From the cell containing the given text, extract its center point as [x, y] coordinate. 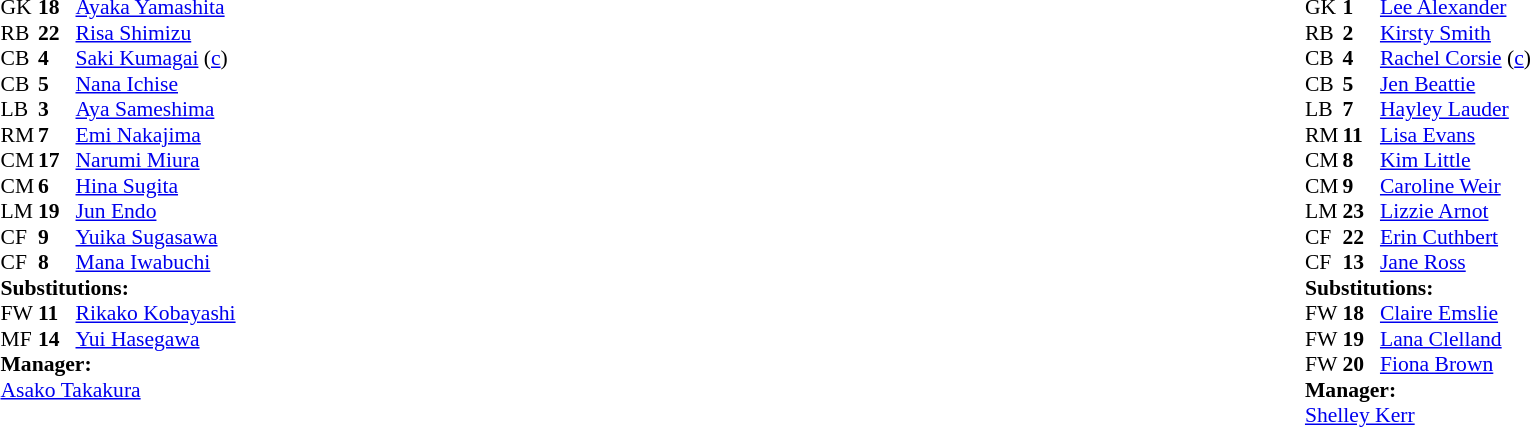
13 [1361, 263]
Manager: [118, 365]
Yuika Sugasawa [156, 237]
Mana Iwabuchi [156, 263]
Yui Hasegawa [156, 339]
Asako Takakura [118, 390]
Emi Nakajima [156, 135]
3 [57, 109]
2 [1361, 33]
Nana Ichise [156, 84]
Substitutions: [118, 288]
MF [19, 339]
Rikako Kobayashi [156, 313]
Aya Sameshima [156, 109]
20 [1361, 365]
Hina Sugita [156, 186]
6 [57, 186]
Risa Shimizu [156, 33]
Saki Kumagai (c) [156, 59]
18 [1361, 313]
14 [57, 339]
Jun Endo [156, 211]
23 [1361, 211]
Narumi Miura [156, 161]
17 [57, 161]
